Determine the [X, Y] coordinate at the center of the cell enclosing the given text.  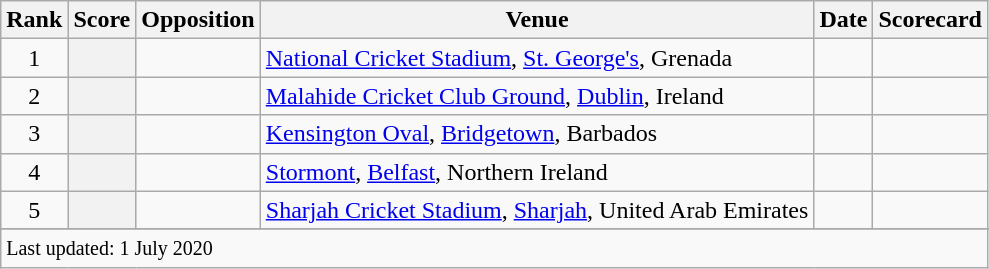
3 [34, 134]
National Cricket Stadium, St. George's, Grenada [537, 58]
Venue [537, 20]
2 [34, 96]
Rank [34, 20]
Scorecard [930, 20]
Malahide Cricket Club Ground, Dublin, Ireland [537, 96]
Score [102, 20]
Sharjah Cricket Stadium, Sharjah, United Arab Emirates [537, 210]
1 [34, 58]
Date [844, 20]
Kensington Oval, Bridgetown, Barbados [537, 134]
4 [34, 172]
Opposition [198, 20]
Last updated: 1 July 2020 [494, 248]
Stormont, Belfast, Northern Ireland [537, 172]
5 [34, 210]
